Detect which cell encompasses the target text, then output its (X, Y) center coordinate. 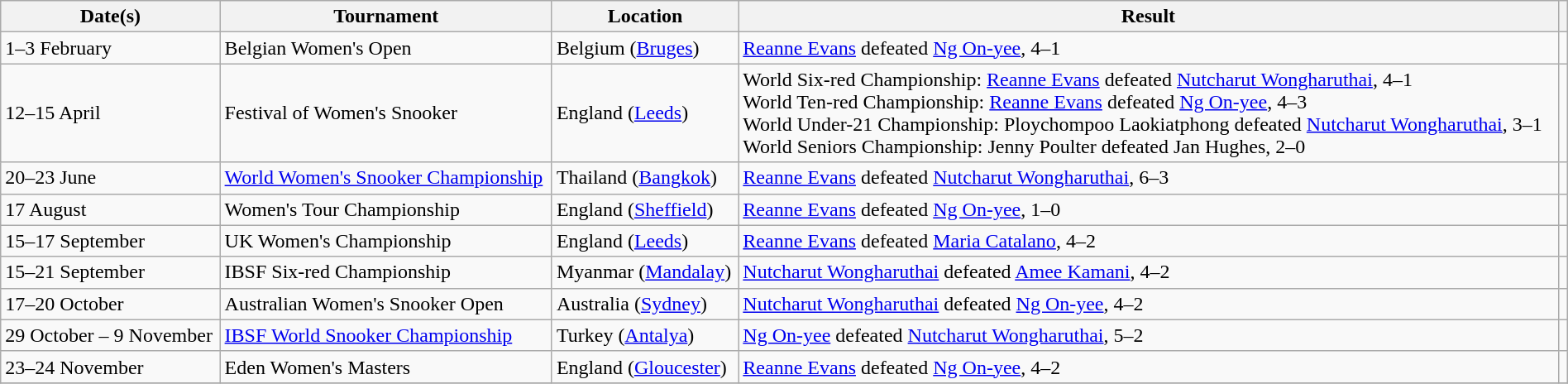
15–21 September (111, 272)
UK Women's Championship (385, 241)
29 October – 9 November (111, 335)
Australia (Sydney) (645, 304)
Myanmar (Mandalay) (645, 272)
England (Sheffield) (645, 209)
Thailand (Bangkok) (645, 178)
Ng On-yee defeated Nutcharut Wongharuthai, 5–2 (1148, 335)
World Women's Snooker Championship (385, 178)
1–3 February (111, 48)
Australian Women's Snooker Open (385, 304)
Nutcharut Wongharuthai defeated Amee Kamani, 4–2 (1148, 272)
Reanne Evans defeated Ng On-yee, 1–0 (1148, 209)
Date(s) (111, 17)
23–24 November (111, 367)
IBSF World Snooker Championship (385, 335)
17 August (111, 209)
15–17 September (111, 241)
Turkey (Antalya) (645, 335)
Festival of Women's Snooker (385, 113)
Belgium (Bruges) (645, 48)
Reanne Evans defeated Ng On-yee, 4–2 (1148, 367)
Women's Tour Championship (385, 209)
Reanne Evans defeated Maria Catalano, 4–2 (1148, 241)
Location (645, 17)
Eden Women's Masters (385, 367)
17–20 October (111, 304)
Nutcharut Wongharuthai defeated Ng On-yee, 4–2 (1148, 304)
IBSF Six-red Championship (385, 272)
Belgian Women's Open (385, 48)
Reanne Evans defeated Nutcharut Wongharuthai, 6–3 (1148, 178)
Reanne Evans defeated Ng On-yee, 4–1 (1148, 48)
20–23 June (111, 178)
Result (1148, 17)
12–15 April (111, 113)
Tournament (385, 17)
England (Gloucester) (645, 367)
